Detect which cell encompasses the target text, then output its (X, Y) center coordinate. 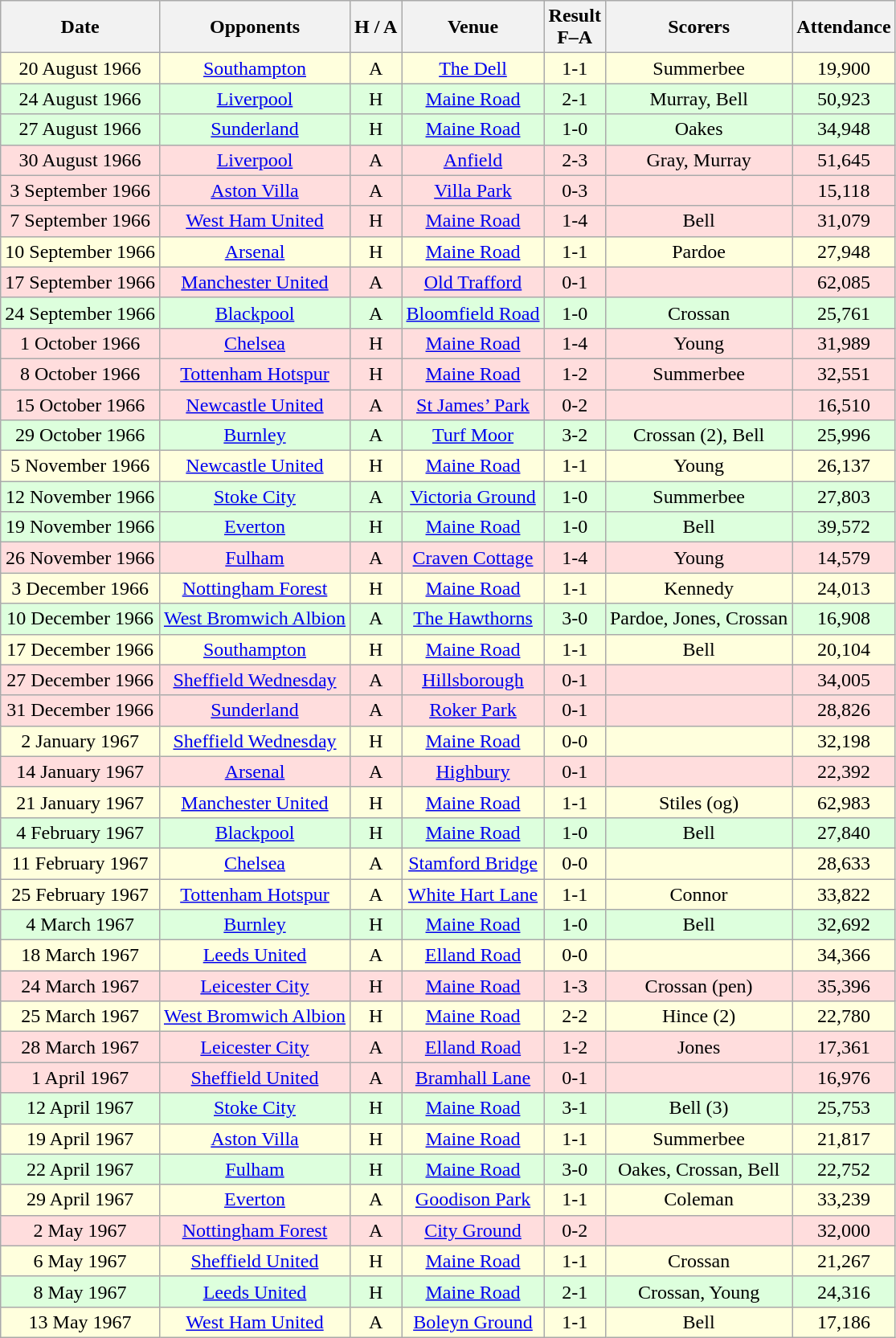
10 September 1966 (80, 252)
Gray, Murray (698, 160)
3-2 (575, 436)
Kennedy (698, 588)
Crossan (pen) (698, 986)
34,366 (844, 955)
12 November 1966 (80, 497)
4 March 1967 (80, 925)
19 November 1966 (80, 527)
Jones (698, 1047)
28,633 (844, 863)
5 November 1966 (80, 466)
62,983 (844, 802)
33,239 (844, 1200)
Opponents (254, 27)
14 January 1967 (80, 771)
28 March 1967 (80, 1047)
27,948 (844, 252)
1-3 (575, 986)
The Hawthorns (473, 619)
Pardoe (698, 252)
17,186 (844, 1322)
25,761 (844, 313)
4 February 1967 (80, 833)
Anfield (473, 160)
27,840 (844, 833)
0-3 (575, 190)
Victoria Ground (473, 497)
City Ground (473, 1230)
22,780 (844, 1017)
24 August 1966 (80, 99)
51,645 (844, 160)
25,753 (844, 1108)
14,579 (844, 558)
17,361 (844, 1047)
White Hart Lane (473, 894)
Date (80, 27)
Turf Moor (473, 436)
22,752 (844, 1169)
25 March 1967 (80, 1017)
Highbury (473, 771)
8 October 1966 (80, 374)
29 April 1967 (80, 1200)
The Dell (473, 68)
31 December 1966 (80, 710)
21,817 (844, 1139)
24,316 (844, 1291)
16,908 (844, 619)
50,923 (844, 99)
3 September 1966 (80, 190)
ResultF–A (575, 27)
16,976 (844, 1078)
15 October 1966 (80, 404)
3-1 (575, 1108)
H / A (376, 27)
Scorers (698, 27)
24 March 1967 (80, 986)
Murray, Bell (698, 99)
Hillsborough (473, 680)
27 December 1966 (80, 680)
Crossan (2), Bell (698, 436)
7 September 1966 (80, 221)
39,572 (844, 527)
25,996 (844, 436)
Attendance (844, 27)
St James’ Park (473, 404)
24,013 (844, 588)
Pardoe, Jones, Crossan (698, 619)
21,267 (844, 1261)
Oakes, Crossan, Bell (698, 1169)
62,085 (844, 282)
34,005 (844, 680)
2 May 1967 (80, 1230)
28,826 (844, 710)
22,392 (844, 771)
8 May 1967 (80, 1291)
29 October 1966 (80, 436)
Coleman (698, 1200)
25 February 1967 (80, 894)
1 April 1967 (80, 1078)
27 August 1966 (80, 129)
Roker Park (473, 710)
31,079 (844, 221)
Boleyn Ground (473, 1322)
32,000 (844, 1230)
22 April 1967 (80, 1169)
26 November 1966 (80, 558)
32,692 (844, 925)
20,104 (844, 649)
Goodison Park (473, 1200)
Craven Cottage (473, 558)
33,822 (844, 894)
17 December 1966 (80, 649)
35,396 (844, 986)
18 March 1967 (80, 955)
24 September 1966 (80, 313)
2 January 1967 (80, 741)
6 May 1967 (80, 1261)
Connor (698, 894)
32,198 (844, 741)
20 August 1966 (80, 68)
16,510 (844, 404)
2-2 (575, 1017)
30 August 1966 (80, 160)
32,551 (844, 374)
Oakes (698, 129)
Villa Park (473, 190)
Stiles (og) (698, 802)
Stamford Bridge (473, 863)
27,803 (844, 497)
11 February 1967 (80, 863)
Bloomfield Road (473, 313)
19 April 1967 (80, 1139)
31,989 (844, 343)
17 September 1966 (80, 282)
Venue (473, 27)
Hince (2) (698, 1017)
19,900 (844, 68)
Old Trafford (473, 282)
Crossan, Young (698, 1291)
Bell (3) (698, 1108)
15,118 (844, 190)
2-3 (575, 160)
1 October 1966 (80, 343)
34,948 (844, 129)
12 April 1967 (80, 1108)
Bramhall Lane (473, 1078)
26,137 (844, 466)
3 December 1966 (80, 588)
13 May 1967 (80, 1322)
10 December 1966 (80, 619)
21 January 1967 (80, 802)
